For the text-containing cell, return its midpoint in [X, Y] coordinate format. 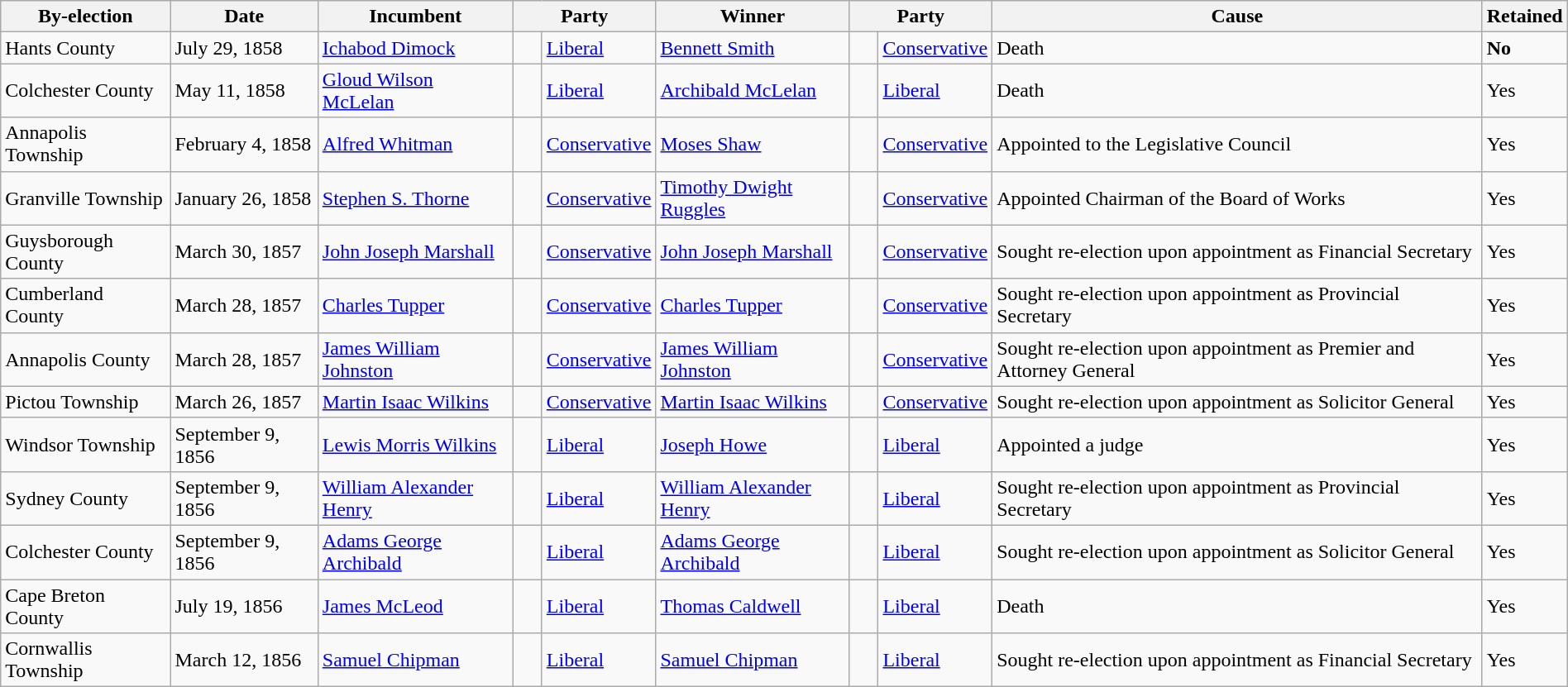
Granville Township [86, 198]
Annapolis County [86, 359]
Appointed a judge [1237, 445]
Timothy Dwight Ruggles [753, 198]
Sought re-election upon appointment as Premier and Attorney General [1237, 359]
July 29, 1858 [244, 48]
No [1525, 48]
Joseph Howe [753, 445]
March 26, 1857 [244, 402]
Appointed to the Legislative Council [1237, 144]
Cape Breton County [86, 605]
Appointed Chairman of the Board of Works [1237, 198]
Moses Shaw [753, 144]
Bennett Smith [753, 48]
Stephen S. Thorne [415, 198]
Windsor Township [86, 445]
Sydney County [86, 498]
Cumberland County [86, 306]
Gloud Wilson McLelan [415, 91]
May 11, 1858 [244, 91]
Date [244, 17]
Winner [753, 17]
Cause [1237, 17]
Annapolis Township [86, 144]
Pictou Township [86, 402]
Hants County [86, 48]
Ichabod Dimock [415, 48]
Archibald McLelan [753, 91]
Incumbent [415, 17]
Alfred Whitman [415, 144]
Thomas Caldwell [753, 605]
July 19, 1856 [244, 605]
March 30, 1857 [244, 251]
Guysborough County [86, 251]
Lewis Morris Wilkins [415, 445]
February 4, 1858 [244, 144]
Cornwallis Township [86, 660]
January 26, 1858 [244, 198]
Retained [1525, 17]
By-election [86, 17]
James McLeod [415, 605]
March 12, 1856 [244, 660]
